Identify which cell holds the provided text, then report its [x, y] central coordinate. 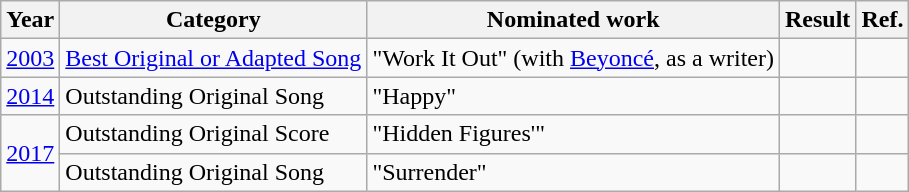
Category [214, 20]
2014 [30, 96]
Year [30, 20]
Outstanding Original Score [214, 134]
2017 [30, 153]
Result [817, 20]
Ref. [882, 20]
"Work It Out" (with Beyoncé, as a writer) [574, 58]
2003 [30, 58]
"Happy" [574, 96]
Nominated work [574, 20]
"Hidden Figures'" [574, 134]
"Surrender" [574, 172]
Best Original or Adapted Song [214, 58]
